Extract the (x, y) coordinate from the center of the cell holding the provided text.  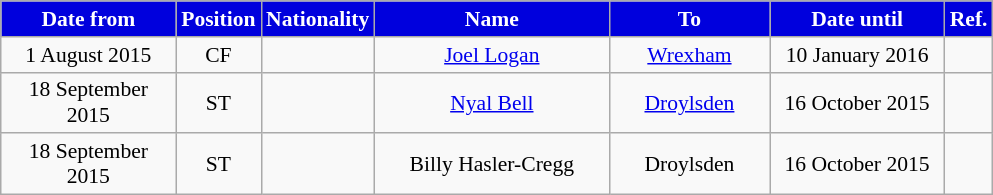
CF (218, 55)
Date from (88, 19)
Joel Logan (492, 55)
To (689, 19)
Date until (858, 19)
Position (218, 19)
Nationality (318, 19)
Wrexham (689, 55)
Billy Hasler-Cregg (492, 164)
Nyal Bell (492, 102)
Ref. (969, 19)
Name (492, 19)
10 January 2016 (858, 55)
1 August 2015 (88, 55)
